Pinpoint the cell where the given text exists, returning its [x, y] midpoint coordinate. 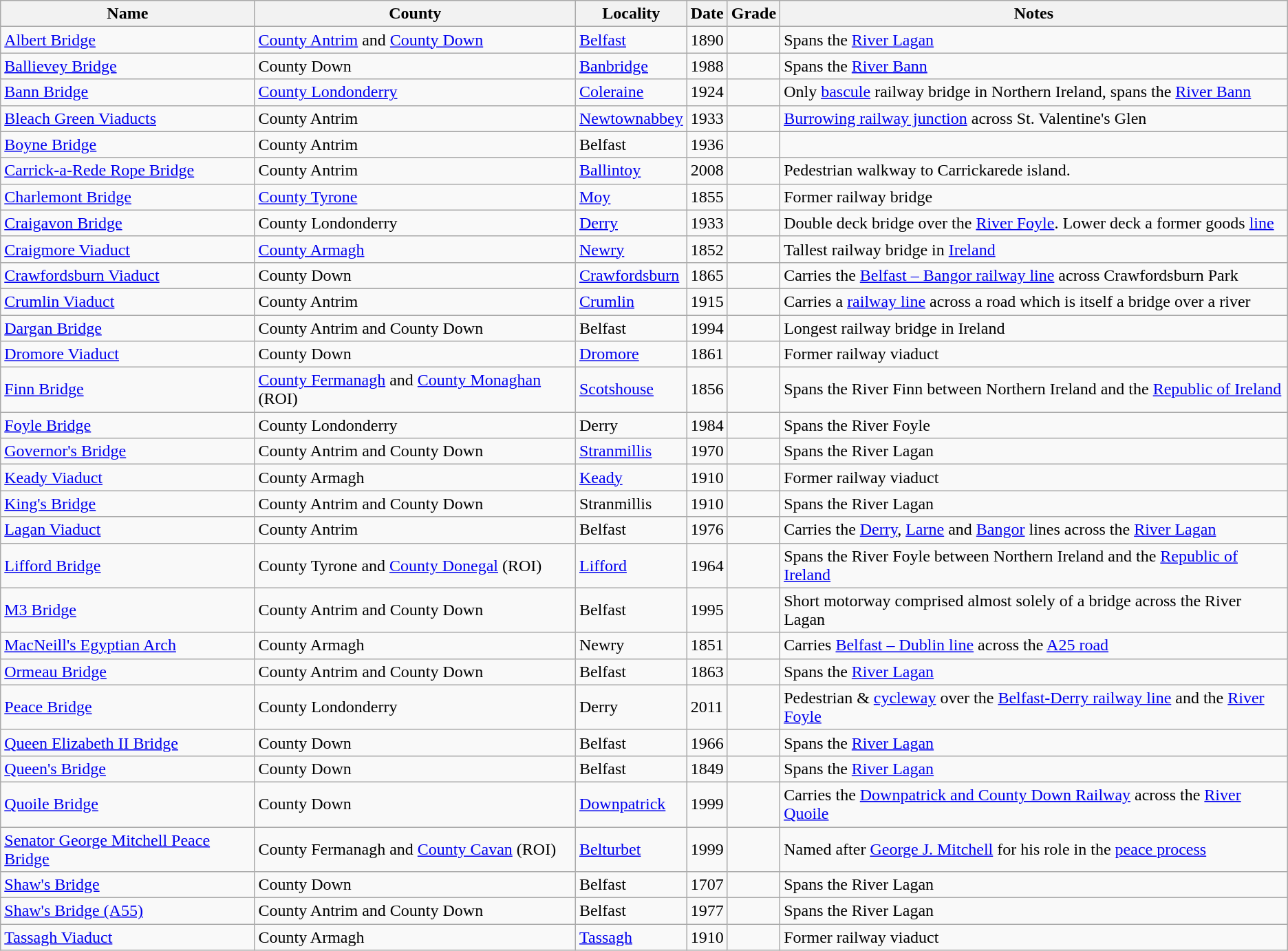
Craigavon Bridge [128, 223]
2011 [707, 707]
1924 [707, 92]
Ormeau Bridge [128, 672]
1915 [707, 301]
Crawfordsburn [631, 275]
Spans the River Foyle [1034, 425]
Shaw's Bridge (A55) [128, 911]
1861 [707, 354]
Date [707, 14]
Pedestrian walkway to Carrickarede island. [1034, 171]
Scotshouse [631, 389]
Albert Bridge [128, 40]
1976 [707, 530]
Former railway bridge [1034, 197]
MacNeill's Egyptian Arch [128, 645]
Grade [753, 14]
Craigmore Viaduct [128, 249]
Senator George Mitchell Peace Bridge [128, 849]
Downpatrick [631, 804]
Queen's Bridge [128, 769]
Dromore Viaduct [128, 354]
Crumlin Viaduct [128, 301]
Carrick-a-Rede Rope Bridge [128, 171]
Foyle Bridge [128, 425]
Charlemont Bridge [128, 197]
Keady [631, 478]
Named after George J. Mitchell for his role in the peace process [1034, 849]
1970 [707, 451]
Carries the Derry, Larne and Bangor lines across the River Lagan [1034, 530]
County [415, 14]
Double deck bridge over the River Foyle. Lower deck a former goods line [1034, 223]
Carries the Belfast – Bangor railway line across Crawfordsburn Park [1034, 275]
Boyne Bridge [128, 145]
Crawfordsburn Viaduct [128, 275]
Notes [1034, 14]
1707 [707, 885]
Lifford Bridge [128, 566]
Spans the River Bann [1034, 66]
Peace Bridge [128, 707]
Bleach Green Viaducts [128, 118]
Ballintoy [631, 171]
Dargan Bridge [128, 328]
Newtownabbey [631, 118]
Carries a railway line across a road which is itself a bridge over a river [1034, 301]
Locality [631, 14]
1890 [707, 40]
County Tyrone [415, 197]
Name [128, 14]
King's Bridge [128, 504]
Spans the River Finn between Northern Ireland and the Republic of Ireland [1034, 389]
Lagan Viaduct [128, 530]
Queen Elizabeth II Bridge [128, 742]
Belturbet [631, 849]
Banbridge [631, 66]
1865 [707, 275]
1863 [707, 672]
Carries the Downpatrick and County Down Railway across the River Quoile [1034, 804]
County Tyrone and County Donegal (ROI) [415, 566]
Lifford [631, 566]
County Fermanagh and County Cavan (ROI) [415, 849]
1849 [707, 769]
2008 [707, 171]
Longest railway bridge in Ireland [1034, 328]
Governor's Bridge [128, 451]
Tassagh Viaduct [128, 937]
1856 [707, 389]
1851 [707, 645]
Spans the River Foyle between Northern Ireland and the Republic of Ireland [1034, 566]
Burrowing railway junction across St. Valentine's Glen [1034, 118]
County Fermanagh and County Monaghan (ROI) [415, 389]
1984 [707, 425]
Coleraine [631, 92]
1855 [707, 197]
M3 Bridge [128, 610]
1966 [707, 742]
1977 [707, 911]
Keady Viaduct [128, 478]
Dromore [631, 354]
Shaw's Bridge [128, 885]
1936 [707, 145]
1964 [707, 566]
Short motorway comprised almost solely of a bridge across the River Lagan [1034, 610]
1988 [707, 66]
Finn Bridge [128, 389]
1995 [707, 610]
Quoile Bridge [128, 804]
Only bascule railway bridge in Northern Ireland, spans the River Bann [1034, 92]
Pedestrian & cycleway over the Belfast-Derry railway line and the River Foyle [1034, 707]
1852 [707, 249]
Moy [631, 197]
1994 [707, 328]
Carries Belfast – Dublin line across the A25 road [1034, 645]
Tallest railway bridge in Ireland [1034, 249]
Ballievey Bridge [128, 66]
Tassagh [631, 937]
Bann Bridge [128, 92]
Crumlin [631, 301]
